Return the (X, Y) coordinate for the center point of the cell that contains the specified text.  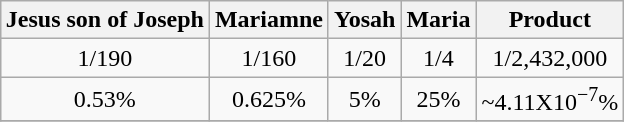
5% (364, 100)
1/20 (364, 58)
25% (438, 100)
Maria (438, 20)
Product (550, 20)
0.53% (104, 100)
Yosah (364, 20)
0.625% (268, 100)
1/4 (438, 58)
1/160 (268, 58)
Mariamne (268, 20)
1/2,432,000 (550, 58)
~4.11X10−7% (550, 100)
Jesus son of Joseph (104, 20)
1/190 (104, 58)
